Search for the cell housing the specified text and yield its [x, y] center coordinate. 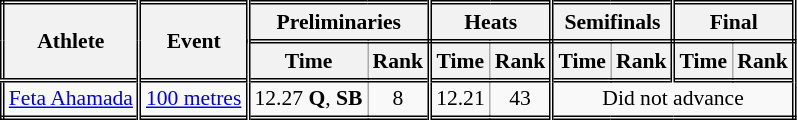
Did not advance [673, 100]
Final [734, 22]
Preliminaries [339, 22]
Feta Ahamada [70, 100]
12.27 Q, SB [308, 100]
Semifinals [612, 22]
43 [521, 100]
Athlete [70, 42]
Event [193, 42]
8 [399, 100]
100 metres [193, 100]
12.21 [460, 100]
Heats [491, 22]
